From the cell containing the given text, extract its center point as (x, y) coordinate. 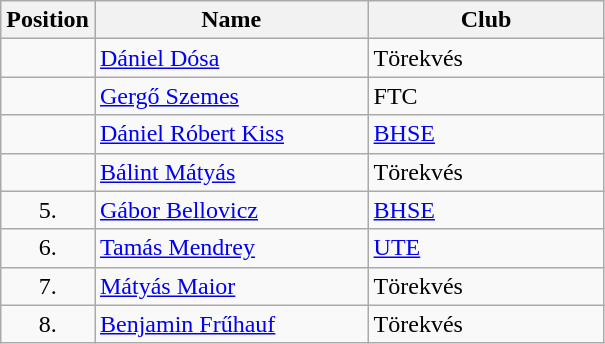
Bálint Mátyás (231, 172)
Mátyás Maior (231, 286)
8. (48, 324)
UTE (486, 248)
7. (48, 286)
Gergő Szemes (231, 96)
FTC (486, 96)
6. (48, 248)
Name (231, 20)
Position (48, 20)
Benjamin Frűhauf (231, 324)
Dániel Dósa (231, 58)
Gábor Bellovicz (231, 210)
Club (486, 20)
Tamás Mendrey (231, 248)
Dániel Róbert Kiss (231, 134)
5. (48, 210)
